Output the [x, y] coordinate of the center of the cell containing the given text.  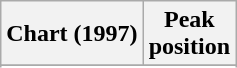
Peakposition [189, 34]
Chart (1997) [72, 34]
